Detect which cell encompasses the target text, then output its [X, Y] center coordinate. 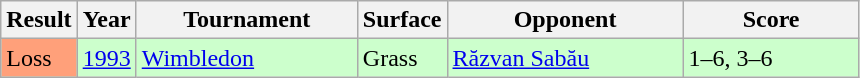
Result [39, 20]
Wimbledon [246, 58]
Loss [39, 58]
1993 [106, 58]
Răzvan Sabău [565, 58]
Opponent [565, 20]
1–6, 3–6 [771, 58]
Grass [402, 58]
Year [106, 20]
Tournament [246, 20]
Score [771, 20]
Surface [402, 20]
